Provide the (x, y) coordinate of the cell's center where the given text is located.  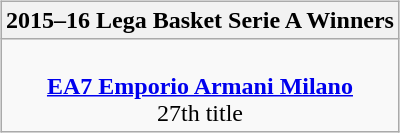
EA7 Emporio Armani Milano27th title (200, 85)
2015–16 Lega Basket Serie A Winners (200, 20)
